Pinpoint the cell where the given text exists, returning its [X, Y] midpoint coordinate. 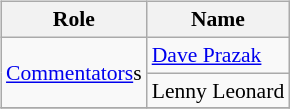
Dave Prazak [218, 55]
Role [74, 20]
Name [218, 20]
Lenny Leonard [218, 91]
Commentatorss [74, 72]
